Return the (X, Y) coordinate for the center point of the cell that contains the specified text.  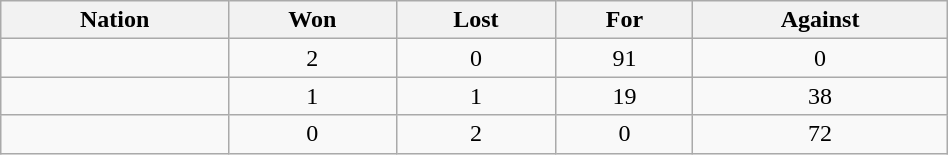
72 (820, 134)
Won (312, 20)
For (624, 20)
38 (820, 96)
19 (624, 96)
91 (624, 58)
Against (820, 20)
Lost (476, 20)
Nation (115, 20)
